Search for the cell housing the specified text and yield its [X, Y] center coordinate. 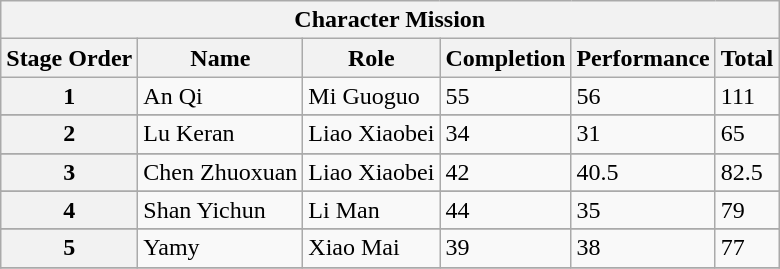
Xiao Mai [372, 248]
111 [747, 96]
56 [643, 96]
Character Mission [390, 20]
2 [70, 134]
55 [506, 96]
34 [506, 134]
40.5 [643, 172]
Chen Zhuoxuan [220, 172]
1 [70, 96]
Name [220, 58]
35 [643, 210]
Stage Order [70, 58]
Shan Yichun [220, 210]
39 [506, 248]
42 [506, 172]
77 [747, 248]
5 [70, 248]
82.5 [747, 172]
31 [643, 134]
3 [70, 172]
Mi Guoguo [372, 96]
Yamy [220, 248]
Performance [643, 58]
An Qi [220, 96]
65 [747, 134]
Li Man [372, 210]
Role [372, 58]
Lu Keran [220, 134]
38 [643, 248]
Total [747, 58]
44 [506, 210]
4 [70, 210]
Completion [506, 58]
79 [747, 210]
